For the text-containing cell, return its midpoint in (x, y) coordinate format. 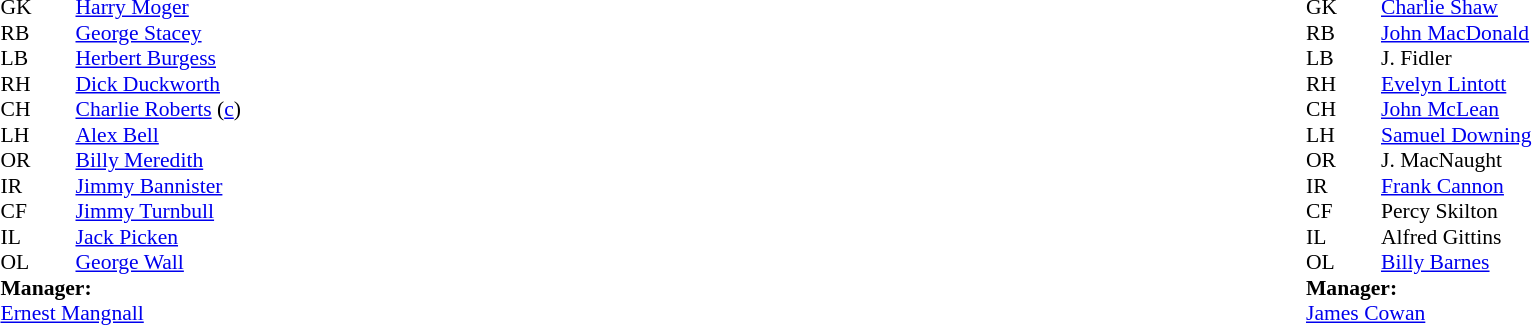
Billy Barnes (1456, 263)
Jack Picken (158, 237)
Frank Cannon (1456, 186)
Jimmy Bannister (158, 186)
Charlie Roberts (c) (158, 109)
Percy Skilton (1456, 211)
Alfred Gittins (1456, 237)
J. MacNaught (1456, 161)
Jimmy Turnbull (158, 211)
Dick Duckworth (158, 84)
Evelyn Lintott (1456, 84)
George Stacey (158, 33)
Alex Bell (158, 135)
J. Fidler (1456, 59)
Billy Meredith (158, 161)
John McLean (1456, 109)
Samuel Downing (1456, 135)
George Wall (158, 263)
John MacDonald (1456, 33)
Herbert Burgess (158, 59)
